Return the (X, Y) coordinate for the center point of the cell that contains the specified text.  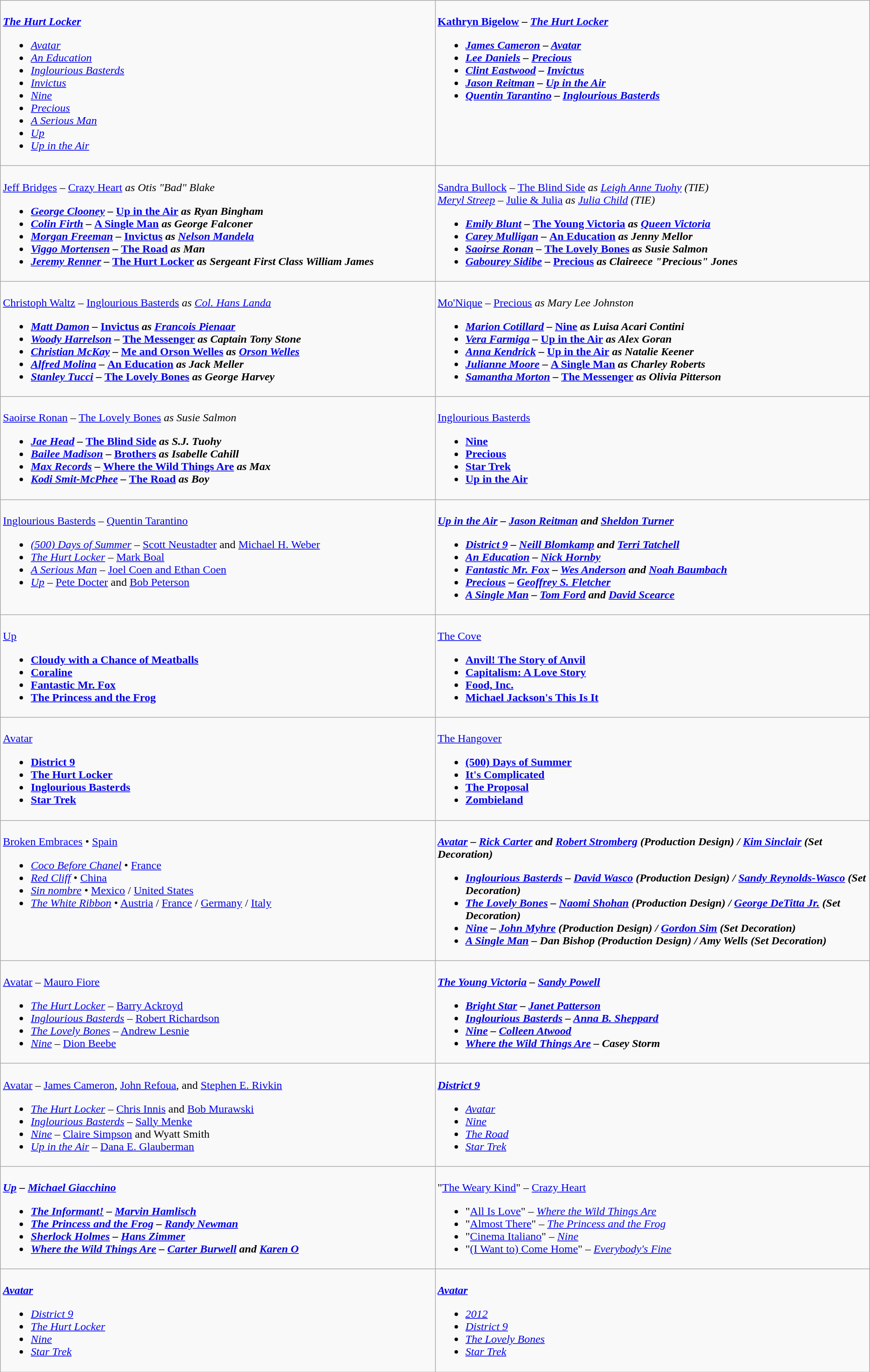
AvatarDistrict 9The Hurt LockerInglourious BasterdsStar Trek (217, 769)
Avatar2012District 9The Lovely BonesStar Trek (652, 1320)
UpCloudy with a Chance of MeatballsCoralineFantastic Mr. FoxThe Princess and the Frog (217, 666)
The Hurt LockerAvatarAn EducationInglourious BasterdsInvictusNinePreciousA Serious ManUpUp in the Air (217, 83)
Avatar – Mauro FioreThe Hurt Locker – Barry AckroydInglourious Basterds – Robert RichardsonThe Lovely Bones – Andrew LesnieNine – Dion Beebe (217, 1012)
Inglourious BasterdsNinePreciousStar TrekUp in the Air (652, 448)
The Hangover(500) Days of SummerIt's ComplicatedThe ProposalZombieland (652, 769)
AvatarDistrict 9The Hurt LockerNineStar Trek (217, 1320)
District 9AvatarNineThe RoadStar Trek (652, 1115)
The CoveAnvil! The Story of AnvilCapitalism: A Love StoryFood, Inc.Michael Jackson's This Is It (652, 666)
